Locate the cell with the specified text and output its (X, Y) center coordinate. 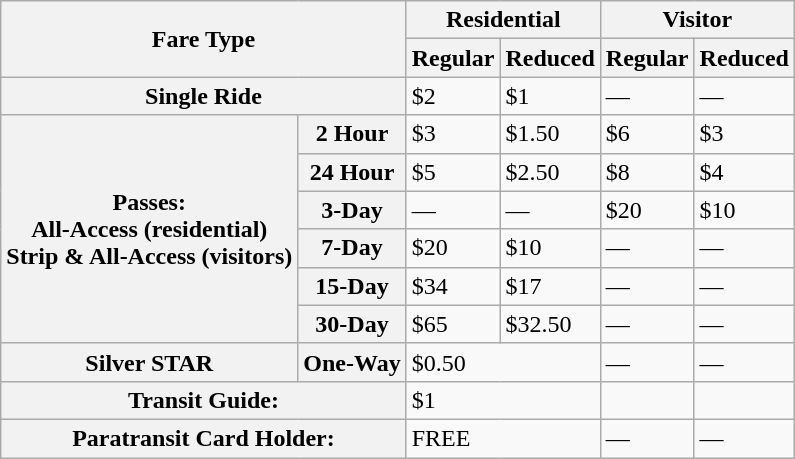
$32.50 (550, 324)
Passes:All-Access (residential)Strip & All-Access (visitors) (150, 229)
Fare Type (204, 39)
Single Ride (204, 96)
$2.50 (550, 172)
$17 (550, 286)
$0.50 (503, 362)
24 Hour (352, 172)
3-Day (352, 210)
Paratransit Card Holder: (204, 438)
30-Day (352, 324)
One-Way (352, 362)
2 Hour (352, 134)
$8 (647, 172)
Visitor (697, 20)
Silver STAR (150, 362)
$65 (453, 324)
Transit Guide: (204, 400)
$34 (453, 286)
15-Day (352, 286)
FREE (503, 438)
$5 (453, 172)
7-Day (352, 248)
$1.50 (550, 134)
$4 (744, 172)
$6 (647, 134)
Residential (503, 20)
$2 (453, 96)
